Detect which cell encompasses the target text, then output its (x, y) center coordinate. 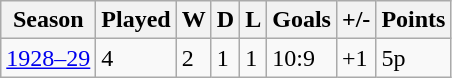
W (194, 20)
+/- (356, 20)
Season (48, 20)
1928–29 (48, 58)
2 (194, 58)
5p (414, 58)
Goals (302, 20)
D (225, 20)
10:9 (302, 58)
Played (136, 20)
Points (414, 20)
L (254, 20)
+1 (356, 58)
4 (136, 58)
